Search for the cell housing the specified text and yield its (x, y) center coordinate. 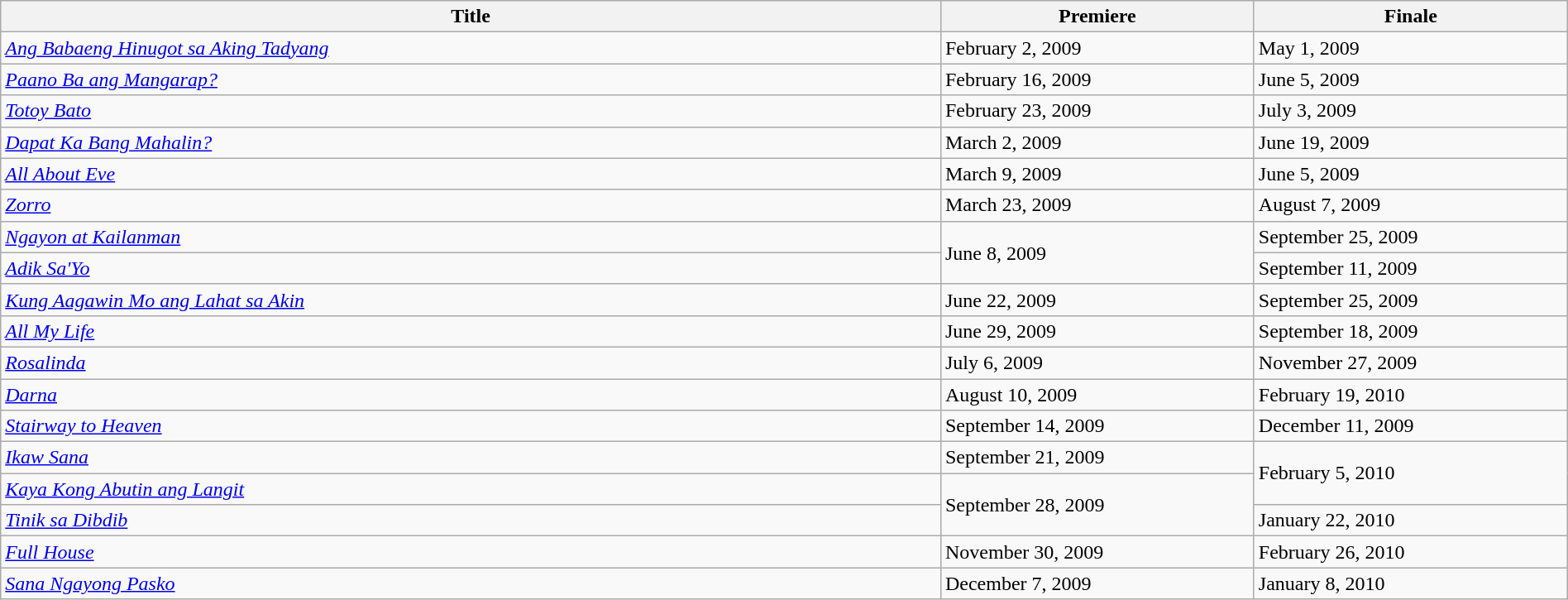
January 8, 2010 (1411, 583)
November 27, 2009 (1411, 362)
February 16, 2009 (1097, 79)
May 1, 2009 (1411, 48)
March 23, 2009 (1097, 205)
September 11, 2009 (1411, 268)
February 2, 2009 (1097, 48)
November 30, 2009 (1097, 552)
Ang Babaeng Hinugot sa Aking Tadyang (471, 48)
March 2, 2009 (1097, 142)
All About Eve (471, 174)
August 10, 2009 (1097, 395)
July 6, 2009 (1097, 362)
July 3, 2009 (1411, 111)
Stairway to Heaven (471, 426)
Dapat Ka Bang Mahalin? (471, 142)
September 21, 2009 (1097, 458)
Adik Sa'Yo (471, 268)
Kaya Kong Abutin ang Langit (471, 489)
March 9, 2009 (1097, 174)
Ikaw Sana (471, 458)
Ngayon at Kailanman (471, 237)
Finale (1411, 17)
September 28, 2009 (1097, 505)
All My Life (471, 331)
February 23, 2009 (1097, 111)
Premiere (1097, 17)
Sana Ngayong Pasko (471, 583)
June 8, 2009 (1097, 252)
December 7, 2009 (1097, 583)
Totoy Bato (471, 111)
Rosalinda (471, 362)
Title (471, 17)
June 29, 2009 (1097, 331)
Tinik sa Dibdib (471, 521)
January 22, 2010 (1411, 521)
June 19, 2009 (1411, 142)
February 26, 2010 (1411, 552)
Full House (471, 552)
Darna (471, 395)
February 19, 2010 (1411, 395)
June 22, 2009 (1097, 300)
Zorro (471, 205)
February 5, 2010 (1411, 473)
December 11, 2009 (1411, 426)
August 7, 2009 (1411, 205)
Paano Ba ang Mangarap? (471, 79)
September 18, 2009 (1411, 331)
September 14, 2009 (1097, 426)
Kung Aagawin Mo ang Lahat sa Akin (471, 300)
